Pinpoint the cell where the given text exists, returning its [X, Y] midpoint coordinate. 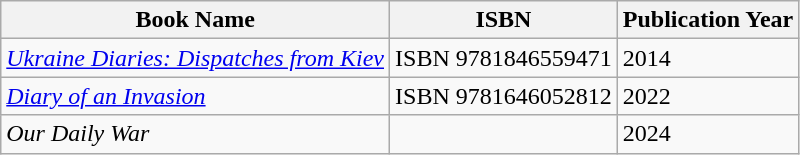
Diary of an Invasion [196, 96]
2024 [708, 134]
Our Daily War [196, 134]
Publication Year [708, 20]
Book Name [196, 20]
ISBN [504, 20]
ISBN 9781646052812 [504, 96]
Ukraine Diaries: Dispatches from Kiev [196, 58]
2022 [708, 96]
2014 [708, 58]
ISBN 9781846559471 [504, 58]
